Identify which cell holds the provided text, then report its (X, Y) central coordinate. 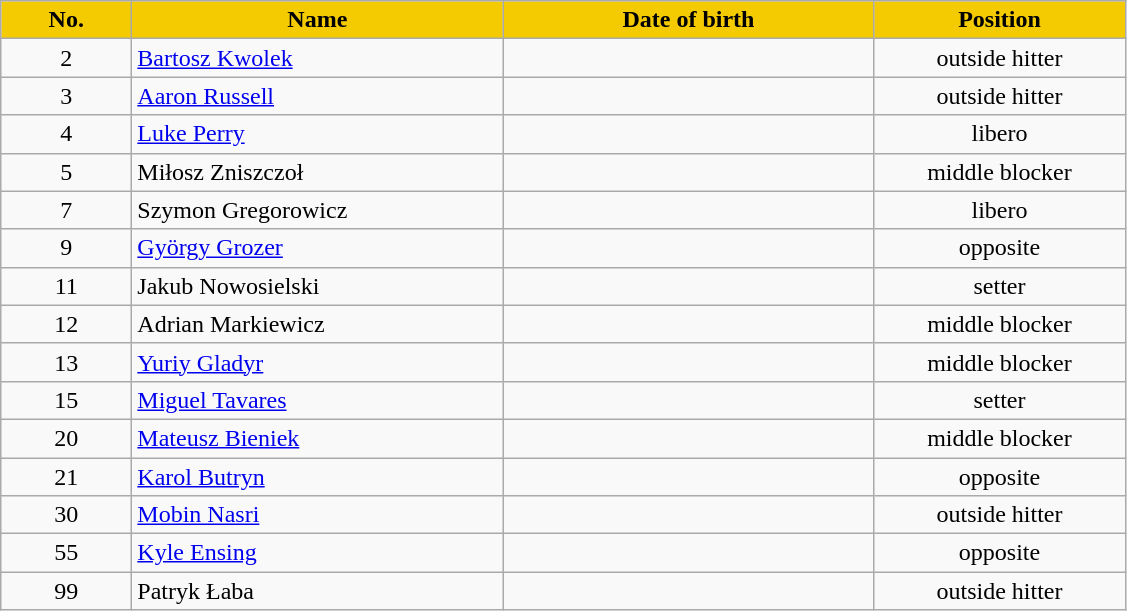
Adrian Markiewicz (318, 324)
4 (66, 134)
11 (66, 286)
Miguel Tavares (318, 400)
9 (66, 248)
Kyle Ensing (318, 553)
Yuriy Gladyr (318, 362)
13 (66, 362)
99 (66, 591)
2 (66, 58)
7 (66, 210)
Szymon Gregorowicz (318, 210)
Miłosz Zniszczoł (318, 172)
30 (66, 515)
Mobin Nasri (318, 515)
Aaron Russell (318, 96)
No. (66, 20)
Luke Perry (318, 134)
Jakub Nowosielski (318, 286)
György Grozer (318, 248)
15 (66, 400)
Date of birth (688, 20)
5 (66, 172)
3 (66, 96)
55 (66, 553)
20 (66, 438)
Name (318, 20)
12 (66, 324)
Bartosz Kwolek (318, 58)
Position (1000, 20)
21 (66, 477)
Patryk Łaba (318, 591)
Karol Butryn (318, 477)
Mateusz Bieniek (318, 438)
